Extract the (x, y) coordinate from the center of the cell holding the provided text.  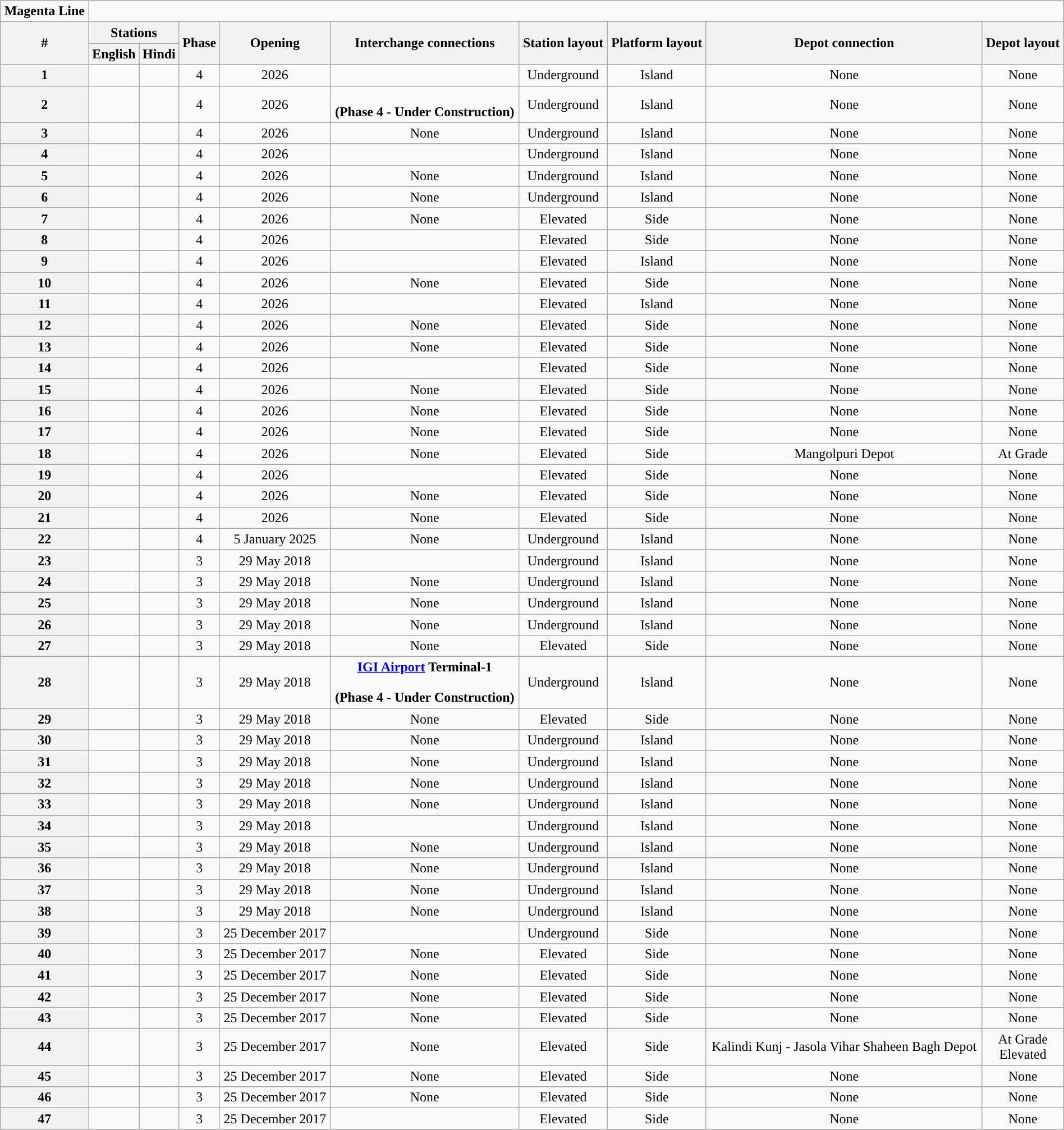
11 (45, 304)
At Grade (1022, 454)
1 (45, 75)
Depot connection (844, 43)
33 (45, 804)
14 (45, 368)
Hindi (159, 54)
25 (45, 603)
26 (45, 625)
Stations (134, 33)
6 (45, 197)
23 (45, 560)
28 (45, 683)
9 (45, 261)
20 (45, 496)
IGI Airport Terminal-1 (Phase 4 - Under Construction) (424, 683)
5 January 2025 (275, 539)
(Phase 4 - Under Construction) (424, 104)
24 (45, 582)
Station layout (563, 43)
42 (45, 996)
47 (45, 1119)
44 (45, 1047)
32 (45, 783)
34 (45, 826)
38 (45, 911)
Mangolpuri Depot (844, 454)
46 (45, 1097)
22 (45, 539)
English (114, 54)
37 (45, 890)
18 (45, 454)
43 (45, 1018)
27 (45, 646)
2 (45, 104)
29 (45, 719)
13 (45, 347)
Interchange connections (424, 43)
35 (45, 847)
Opening (275, 43)
41 (45, 975)
31 (45, 762)
36 (45, 868)
19 (45, 475)
Kalindi Kunj - Jasola Vihar Shaheen Bagh Depot (844, 1047)
40 (45, 954)
10 (45, 282)
7 (45, 218)
8 (45, 240)
17 (45, 432)
21 (45, 518)
At Grade Elevated (1022, 1047)
12 (45, 326)
Depot layout (1022, 43)
30 (45, 740)
45 (45, 1076)
Magenta Line (45, 11)
# (45, 43)
Platform layout (657, 43)
16 (45, 411)
5 (45, 176)
Phase (199, 43)
39 (45, 932)
15 (45, 390)
